Return [X, Y] of the center of cell containing provided text 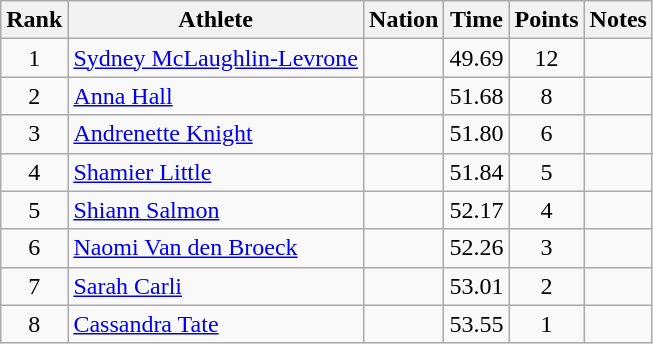
53.55 [476, 324]
Sarah Carli [216, 286]
51.80 [476, 134]
Naomi Van den Broeck [216, 248]
53.01 [476, 286]
Sydney McLaughlin-Levrone [216, 58]
49.69 [476, 58]
Shamier Little [216, 172]
52.17 [476, 210]
51.68 [476, 96]
Shiann Salmon [216, 210]
Cassandra Tate [216, 324]
12 [546, 58]
Rank [34, 20]
51.84 [476, 172]
52.26 [476, 248]
Time [476, 20]
Anna Hall [216, 96]
Andrenette Knight [216, 134]
Points [546, 20]
Nation [404, 20]
7 [34, 286]
Athlete [216, 20]
Notes [618, 20]
